Return the [x, y] coordinate for the center point of the cell that contains the specified text.  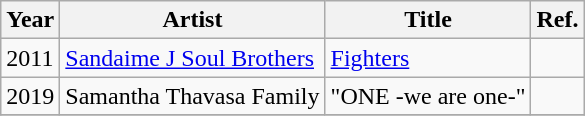
2019 [30, 96]
Title [428, 20]
Samantha Thavasa Family [192, 96]
Sandaime J Soul Brothers [192, 58]
Year [30, 20]
2011 [30, 58]
"ONE -we are one-" [428, 96]
Ref. [558, 20]
Fighters [428, 58]
Artist [192, 20]
